Search for the cell housing the specified text and yield its (X, Y) center coordinate. 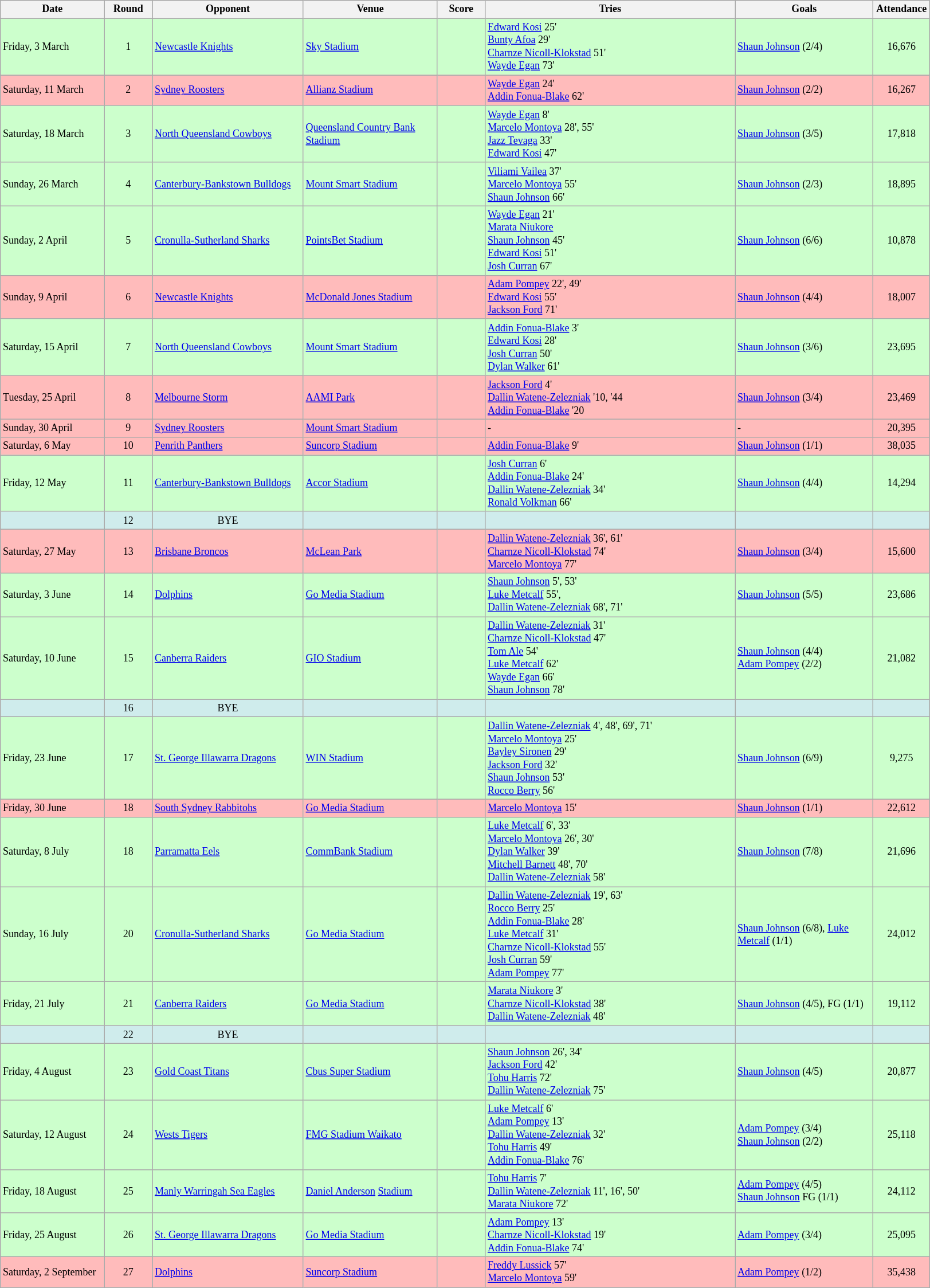
Luke Metcalf 6', 33'Marcelo Montoya 26', 30'Dylan Walker 39'Mitchell Barnett 48', 70'Dallin Watene-Zelezniak 58' (610, 852)
23,695 (902, 347)
Shaun Johnson 26', 34'Jackson Ford 42'Tohu Harris 72'Dallin Watene-Zelezniak 75' (610, 1072)
21,082 (902, 658)
18,895 (902, 184)
Viliami Vailea 37' Marcelo Montoya 55' Shaun Johnson 66' (610, 184)
Queensland Country Bank Stadium (370, 134)
Freddy Lussick 57'Marcelo Montoya 59' (610, 1272)
7 (128, 347)
Round (128, 9)
Saturday, 8 July (53, 852)
24,112 (902, 1191)
Tries (610, 9)
Shaun Johnson (4/5) (805, 1072)
25,118 (902, 1135)
17 (128, 758)
10 (128, 446)
Penrith Panthers (228, 446)
Tohu Harris 7'Dallin Watene-Zelezniak 11', 16', 50'Marata Niukore 72' (610, 1191)
Saturday, 12 August (53, 1135)
17,818 (902, 134)
Shaun Johnson (4/5), FG (1/1) (805, 1004)
Shaun Johnson (6/8), Luke Metcalf (1/1) (805, 934)
Adam Pompey (4/5)Shaun Johnson FG (1/1) (805, 1191)
25,095 (902, 1235)
25 (128, 1191)
Sky Stadium (370, 47)
Shaun Johnson (6/9) (805, 758)
26 (128, 1235)
14,294 (902, 484)
Shaun Johnson (2/3) (805, 184)
Saturday, 15 April (53, 347)
Adam Pompey (3/4) (805, 1235)
12 (128, 520)
Brisbane Broncos (228, 551)
Saturday, 27 May (53, 551)
Marcelo Montoya 15' (610, 808)
Friday, 25 August (53, 1235)
Date (53, 9)
Shaun Johnson 5', 53'Luke Metcalf 55',Dallin Watene-Zelezniak 68', 71' (610, 595)
5 (128, 241)
15,600 (902, 551)
Luke Metcalf 6'Adam Pompey 13'Dallin Watene-Zelezniak 32'Tohu Harris 49' Addin Fonua-Blake 76' (610, 1135)
Shaun Johnson (4/4)Adam Pompey (2/2) (805, 658)
Friday, 4 August (53, 1072)
14 (128, 595)
23,469 (902, 397)
10,878 (902, 241)
Friday, 23 June (53, 758)
21 (128, 1004)
Jackson Ford 4'Dallin Watene-Zelezniak '10, '44Addin Fonua-Blake '20 (610, 397)
Friday, 12 May (53, 484)
20 (128, 934)
Goals (805, 9)
Saturday, 10 June (53, 658)
Adam Pompey (1/2) (805, 1272)
1 (128, 47)
Edward Kosi 25' Bunty Afoa 29' Charnze Nicoll-Klokstad 51' Wayde Egan 73' (610, 47)
Shaun Johnson (3/5) (805, 134)
Opponent (228, 9)
Attendance (902, 9)
Dallin Watene-Zelezniak 36', 61'Charnze Nicoll-Klokstad 74'Marcelo Montoya 77' (610, 551)
Shaun Johnson (5/5) (805, 595)
Saturday, 3 June (53, 595)
27 (128, 1272)
Wayde Egan 21' Marata Niukore Shaun Johnson 45' Edward Kosi 51' Josh Curran 67' (610, 241)
Allianz Stadium (370, 91)
Sunday, 30 April (53, 428)
Melbourne Storm (228, 397)
Shaun Johnson (6/6) (805, 241)
McDonald Jones Stadium (370, 297)
CommBank Stadium (370, 852)
19,112 (902, 1004)
15 (128, 658)
21,696 (902, 852)
Dallin Watene-Zelezniak 4', 48', 69', 71'Marcelo Montoya 25'Bayley Sironen 29'Jackson Ford 32'Shaun Johnson 53'Rocco Berry 56' (610, 758)
22,612 (902, 808)
Saturday, 18 March (53, 134)
Daniel Anderson Stadium (370, 1191)
GIO Stadium (370, 658)
Wests Tigers (228, 1135)
Friday, 18 August (53, 1191)
2 (128, 91)
Saturday, 6 May (53, 446)
Accor Stadium (370, 484)
Adam Pompey 13'Charnze Nicoll-Klokstad 19'Addin Fonua-Blake 74' (610, 1235)
Addin Fonua-Blake 9' (610, 446)
16,676 (902, 47)
Cbus Super Stadium (370, 1072)
16,267 (902, 91)
13 (128, 551)
South Sydney Rabbitohs (228, 808)
Saturday, 2 September (53, 1272)
Friday, 21 July (53, 1004)
9,275 (902, 758)
Sunday, 2 April (53, 241)
Shaun Johnson (3/6) (805, 347)
Sunday, 9 April (53, 297)
Sunday, 16 July (53, 934)
Venue (370, 9)
Saturday, 11 March (53, 91)
Shaun Johnson (2/2) (805, 91)
Manly Warringah Sea Eagles (228, 1191)
24,012 (902, 934)
24 (128, 1135)
AAMI Park (370, 397)
Shaun Johnson (2/4) (805, 47)
18,007 (902, 297)
Adam Pompey 22', 49'Edward Kosi 55'Jackson Ford 71' (610, 297)
20,877 (902, 1072)
38,035 (902, 446)
Shaun Johnson (7/8) (805, 852)
Josh Curran 6'Addin Fonua-Blake 24'Dallin Watene-Zelezniak 34'Ronald Volkman 66' (610, 484)
4 (128, 184)
16 (128, 708)
FMG Stadium Waikato (370, 1135)
23,686 (902, 595)
Friday, 30 June (53, 808)
Addin Fonua-Blake 3'Edward Kosi 28'Josh Curran 50'Dylan Walker 61' (610, 347)
WIN Stadium (370, 758)
Friday, 3 March (53, 47)
Marata Niukore 3'Charnze Nicoll-Klokstad 38'Dallin Watene-Zelezniak 48' (610, 1004)
Sunday, 26 March (53, 184)
Tuesday, 25 April (53, 397)
11 (128, 484)
Adam Pompey (3/4)Shaun Johnson (2/2) (805, 1135)
Score (461, 9)
Gold Coast Titans (228, 1072)
Dallin Watene-Zelezniak 19', 63'Rocco Berry 25'Addin Fonua-Blake 28'Luke Metcalf 31'Charnze Nicoll-Klokstad 55'Josh Curran 59'Adam Pompey 77' (610, 934)
3 (128, 134)
6 (128, 297)
Wayde Egan 24' Addin Fonua-Blake 62' (610, 91)
9 (128, 428)
PointsBet Stadium (370, 241)
23 (128, 1072)
8 (128, 397)
22 (128, 1034)
Dallin Watene-Zelezniak 31'Charnze Nicoll-Klokstad 47'Tom Ale 54'Luke Metcalf 62'Wayde Egan 66'Shaun Johnson 78' (610, 658)
McLean Park (370, 551)
20,395 (902, 428)
Parramatta Eels (228, 852)
Wayde Egan 8' Marcelo Montoya 28', 55' Jazz Tevaga 33' Edward Kosi 47' (610, 134)
35,438 (902, 1272)
